Extract the [x, y] coordinate from the center of the cell holding the provided text.  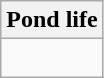
Pond life [52, 20]
